Return the [x, y] coordinate for the center point of the cell that contains the specified text.  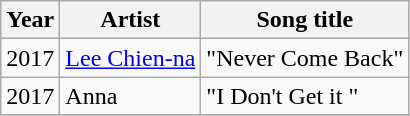
Artist [130, 20]
Year [30, 20]
Song title [305, 20]
Lee Chien-na [130, 58]
"Never Come Back" [305, 58]
Anna [130, 96]
"I Don't Get it " [305, 96]
